From the cell containing the given text, extract its center point as (x, y) coordinate. 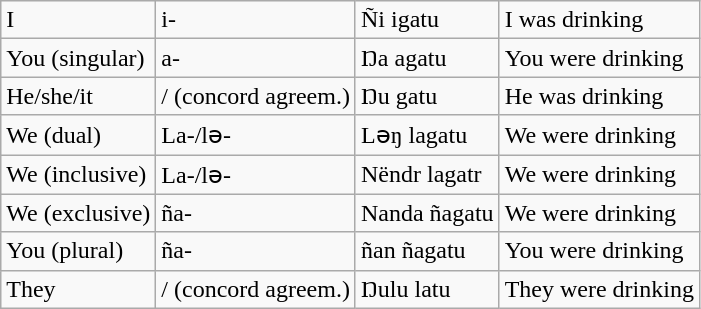
They were drinking (599, 289)
I (78, 20)
Ŋulu latu (427, 289)
Ñi igatu (427, 20)
You (plural) (78, 251)
I was drinking (599, 20)
They (78, 289)
Nëndr lagatr (427, 174)
He was drinking (599, 96)
Nanda ñagatu (427, 213)
i- (256, 20)
You (singular) (78, 58)
Ŋa agatu (427, 58)
a- (256, 58)
He/she/it (78, 96)
We (inclusive) (78, 174)
Ŋu gatu (427, 96)
Ləŋ lagatu (427, 135)
ñan ñagatu (427, 251)
We (dual) (78, 135)
We (exclusive) (78, 213)
